Determine the (x, y) coordinate at the center of the cell enclosing the given text.  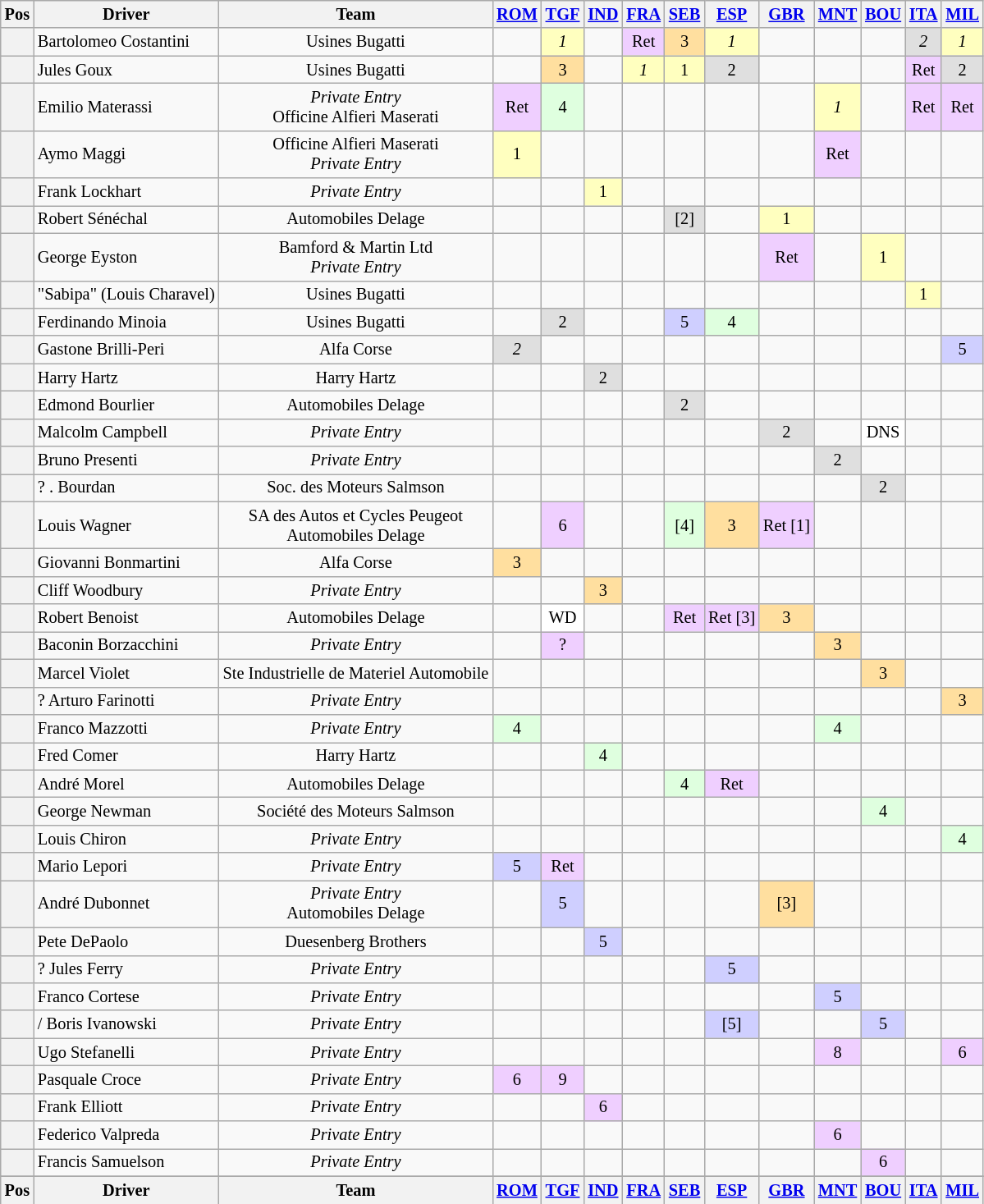
Frank Lockhart (126, 192)
Mario Lepori (126, 867)
Marcel Violet (126, 673)
Louis Chiron (126, 839)
Giovanni Bonmartini (126, 562)
[5] (732, 1024)
Franco Mazzotti (126, 728)
9 (563, 1079)
8 (837, 1052)
/ Boris Ivanowski (126, 1024)
Société des Moteurs Salmson (356, 811)
? Arturo Farinotti (126, 701)
? (563, 645)
George Newman (126, 811)
"Sabipa" (Louis Charavel) (126, 295)
Fred Comer (126, 756)
Private Entry Officine Alfieri Maserati (356, 107)
[4] (684, 525)
Edmond Bourlier (126, 405)
Ste Industrielle de Materiel Automobile (356, 673)
Franco Cortese (126, 996)
Federico Valpreda (126, 1135)
Francis Samuelson (126, 1162)
SA des Autos et Cycles PeugeotAutomobiles Delage (356, 525)
Louis Wagner (126, 525)
Malcolm Campbell (126, 433)
André Morel (126, 784)
Robert Benoist (126, 618)
Gastone Brilli-Peri (126, 350)
Jules Goux (126, 70)
George Eyston (126, 257)
Aymo Maggi (126, 154)
André Dubonnet (126, 904)
DNS (883, 433)
Cliff Woodbury (126, 590)
Private EntryAutomobiles Delage (356, 904)
Baconin Borzacchini (126, 645)
Soc. des Moteurs Salmson (356, 488)
Ferdinando Minoia (126, 322)
Ugo Stefanelli (126, 1052)
[3] (786, 904)
Ret [3] (732, 618)
Bartolomeo Costantini (126, 42)
Officine Alfieri MaseratiPrivate Entry (356, 154)
Pete DePaolo (126, 941)
Emilio Materassi (126, 107)
WD (563, 618)
Bruno Presenti (126, 460)
Ret [1] (786, 525)
Pasquale Croce (126, 1079)
? . Bourdan (126, 488)
? Jules Ferry (126, 969)
Frank Elliott (126, 1107)
[2] (684, 219)
Bamford & Martin LtdPrivate Entry (356, 257)
Duesenberg Brothers (356, 941)
Robert Sénéchal (126, 219)
